Return the (X, Y) coordinate for the center point of the cell that contains the specified text.  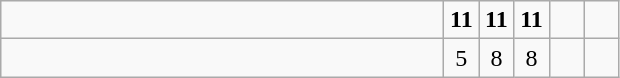
5 (462, 58)
